Return the (x, y) coordinate for the center point of the cell that contains the specified text.  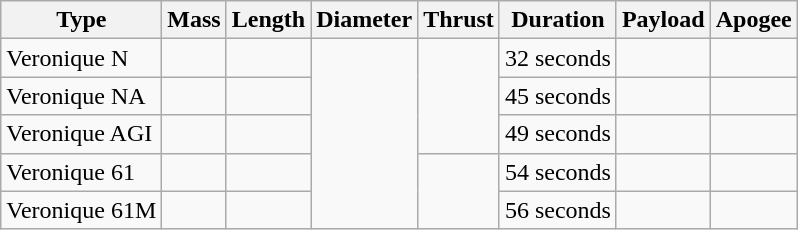
49 seconds (558, 134)
Thrust (459, 20)
Duration (558, 20)
45 seconds (558, 96)
Apogee (754, 20)
Length (268, 20)
56 seconds (558, 210)
Veronique AGI (82, 134)
32 seconds (558, 58)
Diameter (364, 20)
Type (82, 20)
Veronique NA (82, 96)
Veronique 61 (82, 172)
54 seconds (558, 172)
Payload (663, 20)
Mass (194, 20)
Veronique 61M (82, 210)
Veronique N (82, 58)
